Identify which cell holds the provided text, then report its (X, Y) central coordinate. 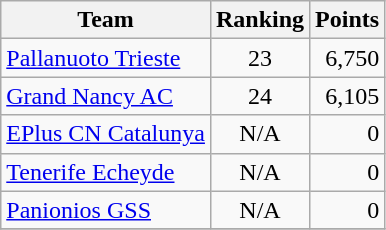
Tenerife Echeyde (106, 172)
Panionios GSS (106, 210)
Ranking (260, 20)
Team (106, 20)
EPlus CN Catalunya (106, 134)
Points (348, 20)
Pallanuoto Trieste (106, 58)
6,750 (348, 58)
24 (260, 96)
6,105 (348, 96)
23 (260, 58)
Grand Nancy AC (106, 96)
